From the cell containing the given text, extract its center point as (x, y) coordinate. 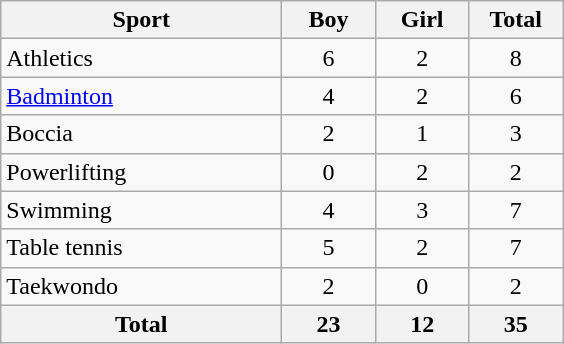
12 (422, 324)
Boccia (142, 134)
5 (329, 248)
23 (329, 324)
Girl (422, 20)
Boy (329, 20)
35 (516, 324)
Taekwondo (142, 286)
Powerlifting (142, 172)
Athletics (142, 58)
Table tennis (142, 248)
Sport (142, 20)
Badminton (142, 96)
1 (422, 134)
8 (516, 58)
Swimming (142, 210)
